Return the (X, Y) coordinate for the center point of the cell that contains the specified text.  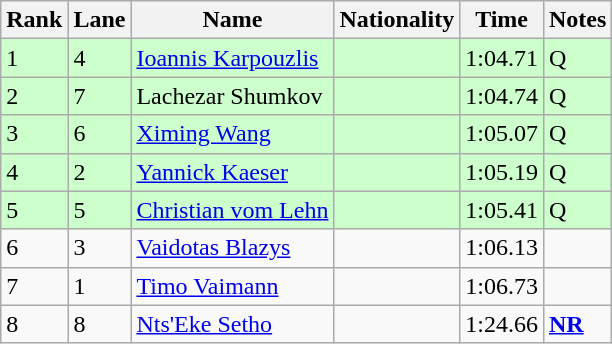
1:06.73 (502, 286)
1:05.41 (502, 210)
Lane (100, 20)
Rank (34, 20)
Christian vom Lehn (232, 210)
Notes (577, 20)
1:04.71 (502, 58)
Nts'Eke Setho (232, 324)
Ioannis Karpouzlis (232, 58)
Lachezar Shumkov (232, 96)
NR (577, 324)
1:05.19 (502, 172)
Ximing Wang (232, 134)
Nationality (397, 20)
1:04.74 (502, 96)
Timo Vaimann (232, 286)
1:05.07 (502, 134)
1:06.13 (502, 248)
Name (232, 20)
Vaidotas Blazys (232, 248)
Time (502, 20)
Yannick Kaeser (232, 172)
1:24.66 (502, 324)
